Return [X, Y] of the center of cell containing provided text 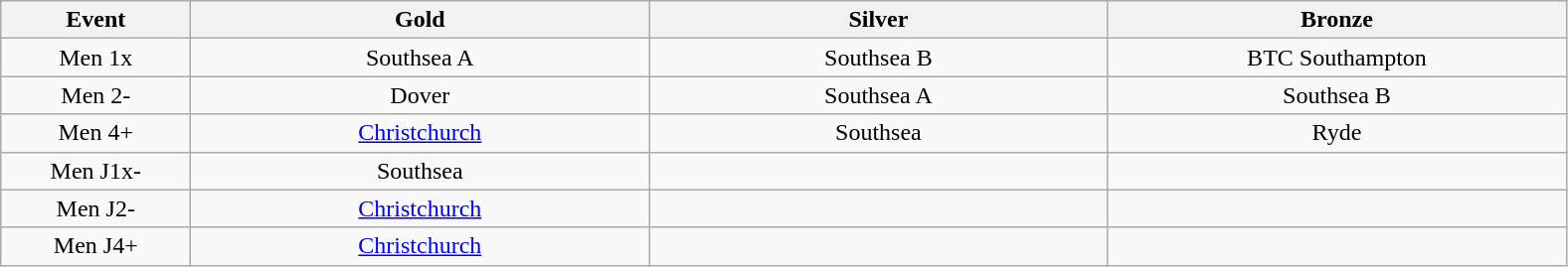
Men J4+ [95, 246]
BTC Southampton [1336, 58]
Men J2- [95, 208]
Men 2- [95, 95]
Bronze [1336, 20]
Dover [420, 95]
Ryde [1336, 133]
Men 1x [95, 58]
Silver [879, 20]
Men 4+ [95, 133]
Event [95, 20]
Men J1x- [95, 171]
Gold [420, 20]
